Detect which cell encompasses the target text, then output its [x, y] center coordinate. 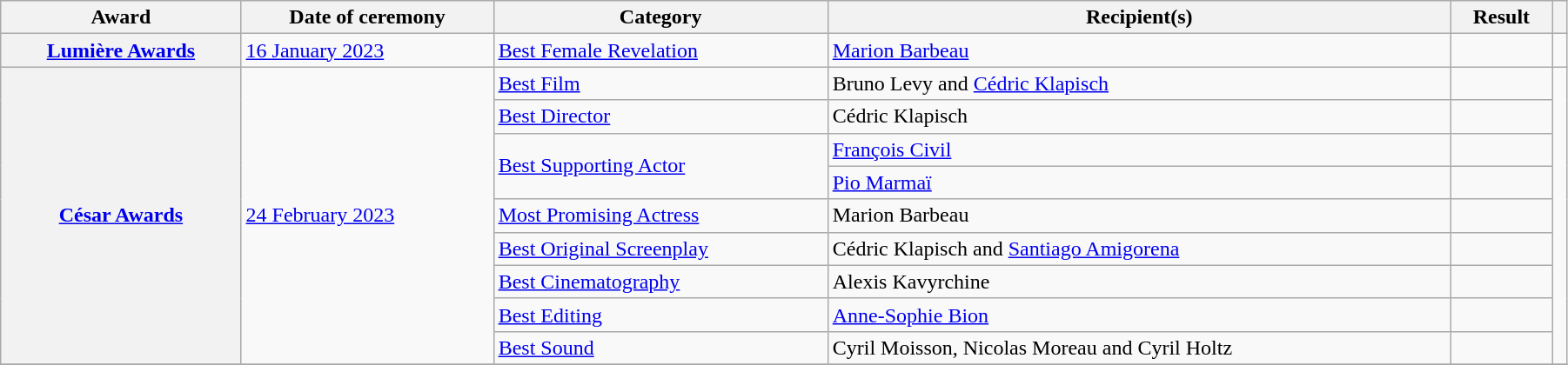
Best Editing [660, 315]
César Awards [121, 216]
Recipient(s) [1139, 17]
Best Supporting Actor [660, 166]
16 January 2023 [367, 50]
Award [121, 17]
Date of ceremony [367, 17]
Most Promising Actress [660, 216]
Best Director [660, 116]
Best Original Screenplay [660, 249]
Cédric Klapisch [1139, 116]
Best Film [660, 83]
Best Cinematography [660, 282]
Cédric Klapisch and Santiago Amigorena [1139, 249]
Lumière Awards [121, 50]
Anne-Sophie Bion [1139, 315]
Best Female Revelation [660, 50]
Category [660, 17]
Bruno Levy and Cédric Klapisch [1139, 83]
Alexis Kavyrchine [1139, 282]
Pio Marmaï [1139, 182]
Cyril Moisson, Nicolas Moreau and Cyril Holtz [1139, 348]
François Civil [1139, 149]
24 February 2023 [367, 216]
Best Sound [660, 348]
Result [1501, 17]
